Scan for the cell matching the given text and deliver its [x, y] coordinate at center. 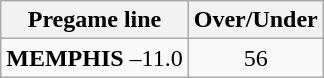
MEMPHIS –11.0 [95, 58]
Pregame line [95, 20]
56 [256, 58]
Over/Under [256, 20]
